Extract the [X, Y] coordinate from the center of the cell holding the provided text.  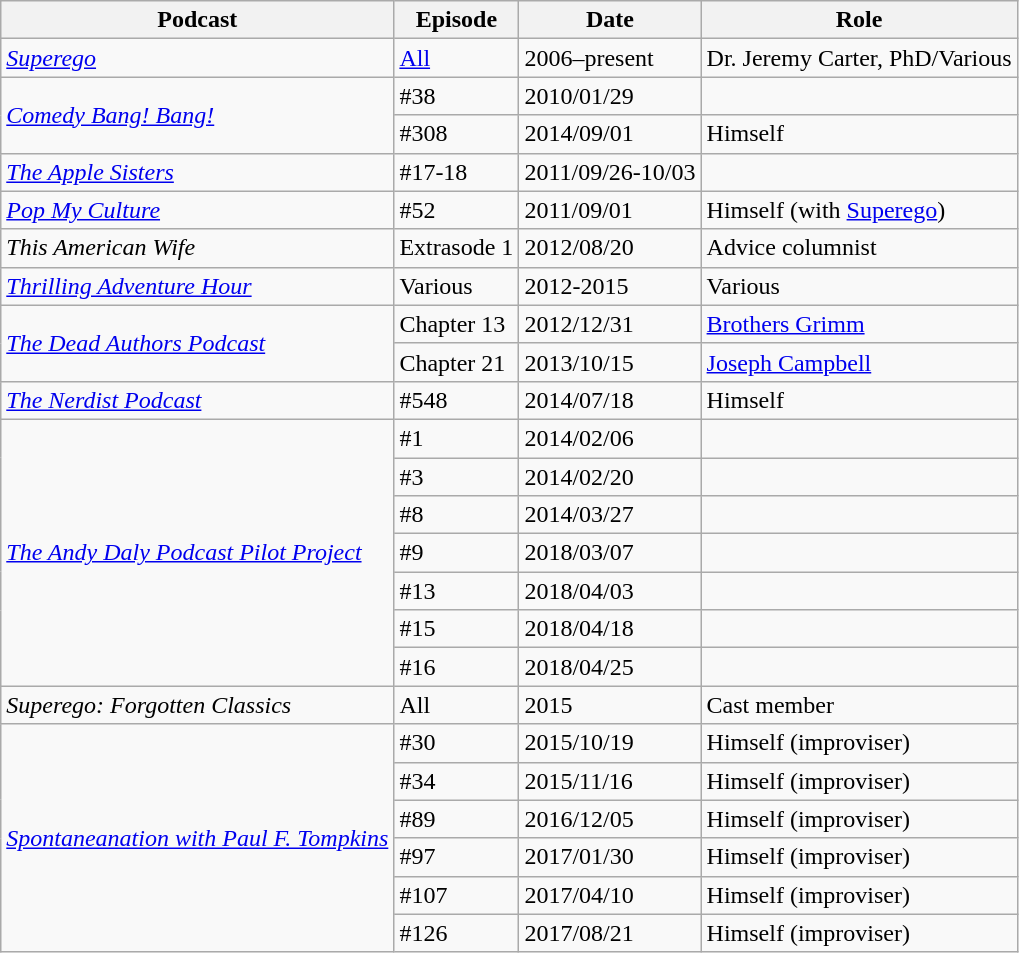
2015 [610, 705]
2011/09/26-10/03 [610, 172]
2014/03/27 [610, 515]
#30 [456, 743]
2015/10/19 [610, 743]
#107 [456, 895]
2017/04/10 [610, 895]
#38 [456, 96]
2014/02/06 [610, 438]
Joseph Campbell [859, 362]
Himself (with Superego) [859, 210]
2013/10/15 [610, 362]
#52 [456, 210]
2006–present [610, 58]
#15 [456, 629]
2012/12/31 [610, 324]
#9 [456, 553]
#548 [456, 400]
#308 [456, 134]
Episode [456, 20]
Spontaneanation with Paul F. Tompkins [198, 838]
#8 [456, 515]
The Dead Authors Podcast [198, 343]
2012/08/20 [610, 248]
Advice columnist [859, 248]
#13 [456, 591]
Comedy Bang! Bang! [198, 115]
Extrasode 1 [456, 248]
2014/07/18 [610, 400]
Role [859, 20]
#1 [456, 438]
#3 [456, 477]
2014/02/20 [610, 477]
2018/04/25 [610, 667]
Superego [198, 58]
Thrilling Adventure Hour [198, 286]
2018/03/07 [610, 553]
2014/09/01 [610, 134]
The Apple Sisters [198, 172]
2011/09/01 [610, 210]
2018/04/18 [610, 629]
#34 [456, 781]
2017/08/21 [610, 933]
Date [610, 20]
2015/11/16 [610, 781]
The Andy Daly Podcast Pilot Project [198, 552]
The Nerdist Podcast [198, 400]
Chapter 13 [456, 324]
Podcast [198, 20]
This American Wife [198, 248]
#89 [456, 819]
Pop My Culture [198, 210]
2012-2015 [610, 286]
2018/04/03 [610, 591]
Chapter 21 [456, 362]
Superego: Forgotten Classics [198, 705]
#97 [456, 857]
Cast member [859, 705]
#16 [456, 667]
Brothers Grimm [859, 324]
#17-18 [456, 172]
#126 [456, 933]
2016/12/05 [610, 819]
2010/01/29 [610, 96]
Dr. Jeremy Carter, PhD/Various [859, 58]
2017/01/30 [610, 857]
